Extract the (X, Y) coordinate from the center of the cell holding the provided text.  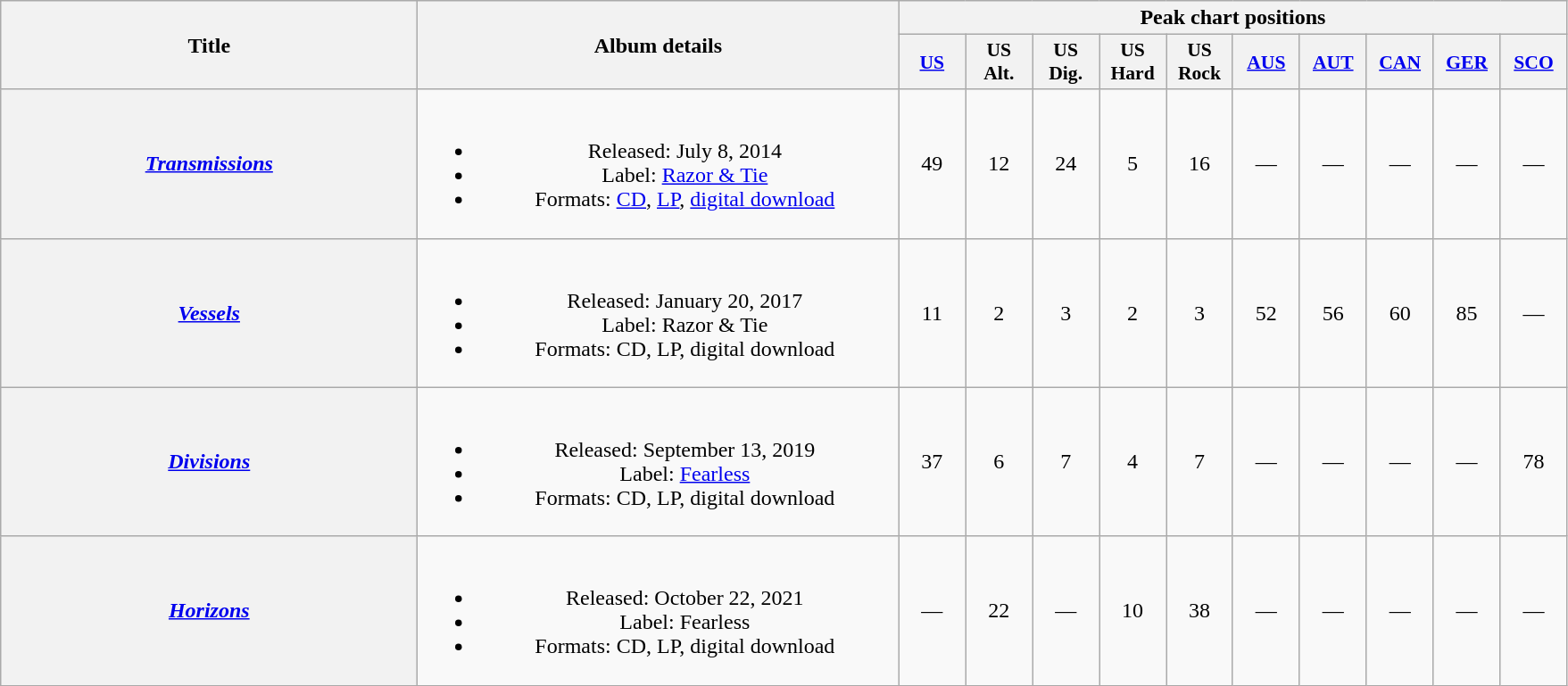
10 (1133, 610)
56 (1333, 312)
5 (1133, 164)
SCO (1533, 62)
24 (1066, 164)
37 (932, 462)
AUS (1265, 62)
CAN (1399, 62)
78 (1533, 462)
85 (1467, 312)
GER (1467, 62)
12 (1000, 164)
Transmissions (209, 164)
Released: September 13, 2019Label: FearlessFormats: CD, LP, digital download (659, 462)
US Hard (1133, 62)
Peak chart positions (1233, 18)
US (932, 62)
US Alt. (1000, 62)
16 (1199, 164)
US Rock (1199, 62)
Divisions (209, 462)
4 (1133, 462)
Vessels (209, 312)
Album details (659, 45)
Horizons (209, 610)
52 (1265, 312)
Released: January 20, 2017 Label: Razor & TieFormats: CD, LP, digital download (659, 312)
Released: October 22, 2021Label: FearlessFormats: CD, LP, digital download (659, 610)
11 (932, 312)
38 (1199, 610)
AUT (1333, 62)
Released: July 8, 2014 Label: Razor & TieFormats: CD, LP, digital download (659, 164)
Title (209, 45)
22 (1000, 610)
6 (1000, 462)
US Dig. (1066, 62)
49 (932, 164)
60 (1399, 312)
